Detect which cell encompasses the target text, then output its (x, y) center coordinate. 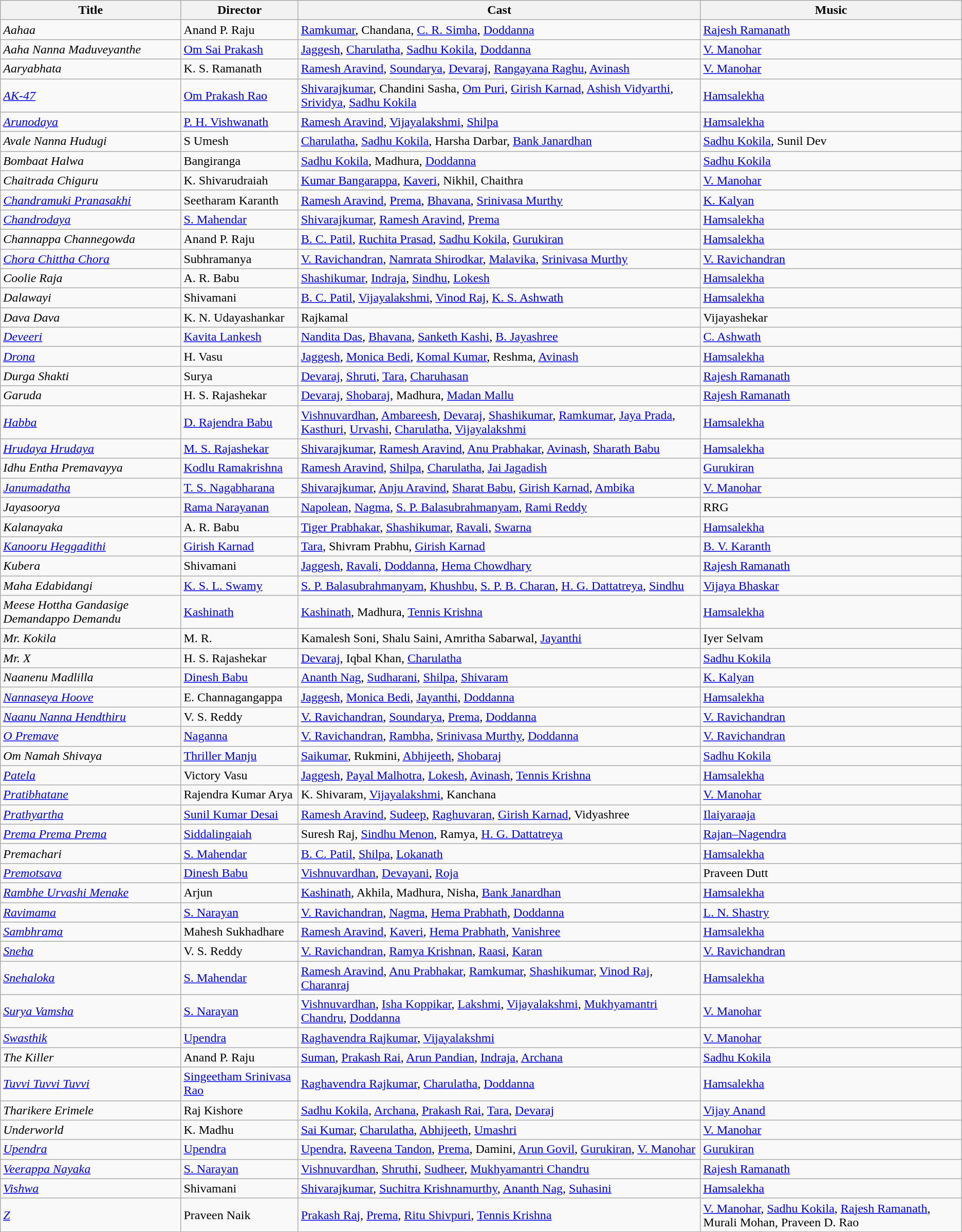
Chora Chittha Chora (90, 258)
Jaggesh, Payal Malhotra, Lokesh, Avinash, Tennis Krishna (499, 775)
Underworld (90, 1130)
Vishnuvardhan, Ambareesh, Devaraj, Shashikumar, Ramkumar, Jaya Prada, Kasthuri, Urvashi, Charulatha, Vijayalakshmi (499, 422)
Ramesh Aravind, Vijayalakshmi, Shilpa (499, 122)
S. P. Balasubrahmanyam, Khushbu, S. P. B. Charan, H. G. Dattatreya, Sindhu (499, 585)
Kashinath, Madhura, Tennis Krishna (499, 612)
V. Ravichandran, Nagma, Hema Prabhath, Doddanna (499, 912)
Prathyartha (90, 814)
Kodlu Ramakrishna (239, 468)
V. Manohar, Sadhu Kokila, Rajesh Ramanath, Murali Mohan, Praveen D. Rao (831, 1215)
Ananth Nag, Sudharani, Shilpa, Shivaram (499, 678)
Drona (90, 357)
Charulatha, Sadhu Kokila, Harsha Darbar, Bank Janardhan (499, 141)
Chaitrada Chiguru (90, 180)
Vijayashekar (831, 318)
The Killer (90, 1057)
Subhramanya (239, 258)
Tharikere Erimele (90, 1110)
Kashinath, Akhila, Madhura, Nisha, Bank Janardhan (499, 892)
Nannaseya Hoove (90, 697)
Sadhu Kokila, Madhura, Doddanna (499, 161)
Jaggesh, Charulatha, Sadhu Kokila, Doddanna (499, 49)
Pratibhatane (90, 795)
Mahesh Sukhadhare (239, 932)
AK-47 (90, 96)
Chandrodaya (90, 219)
Aahaa (90, 30)
Aaryabhata (90, 69)
M. S. Rajashekar (239, 449)
B. V. Karanth (831, 546)
Director (239, 10)
C. Ashwath (831, 337)
RRG (831, 507)
Rambhe Urvashi Menake (90, 892)
Dalawayi (90, 298)
Shivarajkumar, Suchitra Krishnamurthy, Ananth Nag, Suhasini (499, 1188)
Thriller Manju (239, 756)
Rajkamal (499, 318)
V. Ravichandran, Soundarya, Prema, Doddanna (499, 717)
Rajendra Kumar Arya (239, 795)
Victory Vasu (239, 775)
Kamalesh Soni, Shalu Saini, Amritha Sabarwal, Jayanthi (499, 639)
Om Prakash Rao (239, 96)
Hrudaya Hrudaya (90, 449)
Vishnuvardhan, Isha Koppikar, Lakshmi, Vijayalakshmi, Mukhyamantri Chandru, Doddanna (499, 1011)
Arunodaya (90, 122)
Kanooru Heggadithi (90, 546)
Devaraj, Shobaraj, Madhura, Madan Mallu (499, 396)
K. N. Udayashankar (239, 318)
Jaggesh, Monica Bedi, Komal Kumar, Reshma, Avinash (499, 357)
Garuda (90, 396)
Ramesh Aravind, Shilpa, Charulatha, Jai Jagadish (499, 468)
B. C. Patil, Ruchita Prasad, Sadhu Kokila, Gurukiran (499, 239)
L. N. Shastry (831, 912)
Kalanayaka (90, 527)
Ilaiyaraaja (831, 814)
S Umesh (239, 141)
Rama Narayanan (239, 507)
Surya Vamsha (90, 1011)
Ramesh Aravind, Soundarya, Devaraj, Rangayana Raghu, Avinash (499, 69)
Upendra, Raveena Tandon, Prema, Damini, Arun Govil, Gurukiran, V. Manohar (499, 1149)
Prema Prema Prema (90, 834)
Ravimama (90, 912)
Sai Kumar, Charulatha, Abhijeeth, Umashri (499, 1130)
Chandramuki Pranasakhi (90, 200)
Dava Dava (90, 318)
B. C. Patil, Shilpa, Lokanath (499, 853)
B. C. Patil, Vijayalakshmi, Vinod Raj, K. S. Ashwath (499, 298)
Om Sai Prakash (239, 49)
Napolean, Nagma, S. P. Balasubrahmanyam, Rami Reddy (499, 507)
Kubera (90, 566)
Tara, Shivram Prabhu, Girish Karnad (499, 546)
Ramkumar, Chandana, C. R. Simha, Doddanna (499, 30)
T. S. Nagabharana (239, 488)
Om Namah Shivaya (90, 756)
Vishnuvardhan, Shruthi, Sudheer, Mukhyamantri Chandru (499, 1169)
Jaggesh, Monica Bedi, Jayanthi, Doddanna (499, 697)
H. Vasu (239, 357)
Snehaloka (90, 978)
Maha Edabidangi (90, 585)
Naganna (239, 736)
Jaggesh, Ravali, Doddanna, Hema Chowdhary (499, 566)
Sadhu Kokila, Archana, Prakash Rai, Tara, Devaraj (499, 1110)
Praveen Dutt (831, 873)
Sneha (90, 951)
Ramesh Aravind, Prema, Bhavana, Srinivasa Murthy (499, 200)
K. Shivarudraiah (239, 180)
Rajan–Nagendra (831, 834)
Aaha Nanna Maduveyanthe (90, 49)
Iyer Selvam (831, 639)
Sunil Kumar Desai (239, 814)
Kumar Bangarappa, Kaveri, Nikhil, Chaithra (499, 180)
Sadhu Kokila, Sunil Dev (831, 141)
Surya (239, 376)
Channappa Channegowda (90, 239)
K. S. Ramanath (239, 69)
Naanu Nanna Hendthiru (90, 717)
Raghavendra Rajkumar, Charulatha, Doddanna (499, 1084)
K. S. L. Swamy (239, 585)
Shivarajkumar, Anju Aravind, Sharat Babu, Girish Karnad, Ambika (499, 488)
Veerappa Nayaka (90, 1169)
Girish Karnad (239, 546)
Tuvvi Tuvvi Tuvvi (90, 1084)
Ramesh Aravind, Anu Prabhakar, Ramkumar, Shashikumar, Vinod Raj, Charanraj (499, 978)
Durga Shakti (90, 376)
P. H. Vishwanath (239, 122)
Saikumar, Rukmini, Abhijeeth, Shobaraj (499, 756)
Mr. Kokila (90, 639)
Vijay Anand (831, 1110)
Premachari (90, 853)
Ramesh Aravind, Sudeep, Raghuvaran, Girish Karnad, Vidyashree (499, 814)
Shivarajkumar, Ramesh Aravind, Prema (499, 219)
Meese Hottha Gandasige Demandappo Demandu (90, 612)
Bangiranga (239, 161)
Vishnuvardhan, Devayani, Roja (499, 873)
Singeetham Srinivasa Rao (239, 1084)
V. Ravichandran, Rambha, Srinivasa Murthy, Doddanna (499, 736)
Prakash Raj, Prema, Ritu Shivpuri, Tennis Krishna (499, 1215)
Premotsava (90, 873)
Habba (90, 422)
Z (90, 1215)
Music (831, 10)
Naanenu Madlilla (90, 678)
Tiger Prabhakar, Shashikumar, Ravali, Swarna (499, 527)
Devaraj, Iqbal Khan, Charulatha (499, 658)
Bombaat Halwa (90, 161)
Devaraj, Shruti, Tara, Charuhasan (499, 376)
Sambhrama (90, 932)
Nandita Das, Bhavana, Sanketh Kashi, B. Jayashree (499, 337)
E. Channagangappa (239, 697)
Shivarajkumar, Ramesh Aravind, Anu Prabhakar, Avinash, Sharath Babu (499, 449)
Vishwa (90, 1188)
Patela (90, 775)
Shashikumar, Indraja, Sindhu, Lokesh (499, 278)
Cast (499, 10)
V. Ravichandran, Ramya Krishnan, Raasi, Karan (499, 951)
Idhu Entha Premavayya (90, 468)
Arjun (239, 892)
Mr. X (90, 658)
O Premave (90, 736)
Raj Kishore (239, 1110)
Seetharam Karanth (239, 200)
Kashinath (239, 612)
K. Madhu (239, 1130)
Shivarajkumar, Chandini Sasha, Om Puri, Girish Karnad, Ashish Vidyarthi, Srividya, Sadhu Kokila (499, 96)
Janumadatha (90, 488)
Vijaya Bhaskar (831, 585)
V. Ravichandran, Namrata Shirodkar, Malavika, Srinivasa Murthy (499, 258)
Coolie Raja (90, 278)
Raghavendra Rajkumar, Vijayalakshmi (499, 1038)
M. R. (239, 639)
Suresh Raj, Sindhu Menon, Ramya, H. G. Dattatreya (499, 834)
Swasthik (90, 1038)
Kavita Lankesh (239, 337)
Suman, Prakash Rai, Arun Pandian, Indraja, Archana (499, 1057)
Jayasoorya (90, 507)
K. Shivaram, Vijayalakshmi, Kanchana (499, 795)
Praveen Naik (239, 1215)
D. Rajendra Babu (239, 422)
Ramesh Aravind, Kaveri, Hema Prabhath, Vanishree (499, 932)
Avale Nanna Hudugi (90, 141)
Siddalingaiah (239, 834)
Deveeri (90, 337)
Title (90, 10)
